Return the [X, Y] coordinate for the center point of the cell that contains the specified text.  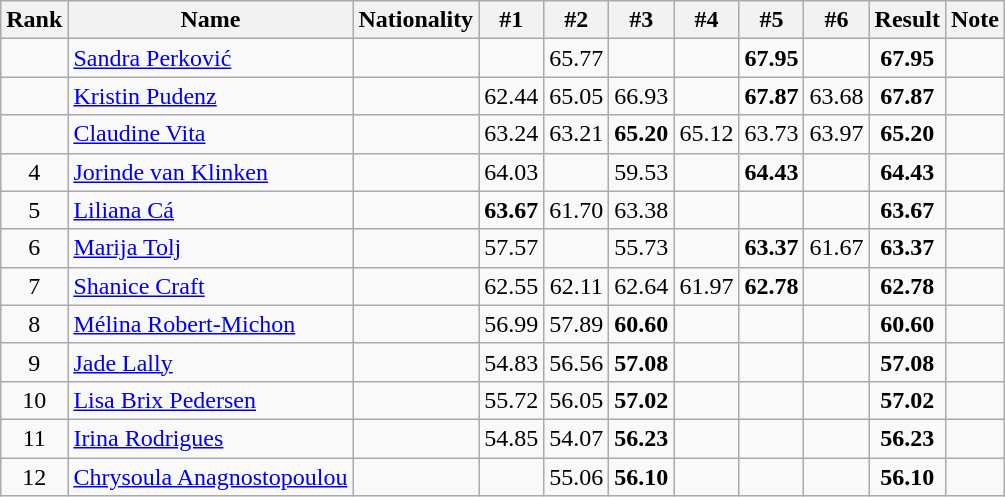
#2 [576, 20]
8 [34, 324]
4 [34, 172]
62.55 [512, 286]
9 [34, 362]
Result [907, 20]
65.05 [576, 96]
6 [34, 248]
59.53 [642, 172]
63.21 [576, 134]
54.83 [512, 362]
Nationality [416, 20]
12 [34, 477]
Mélina Robert-Michon [210, 324]
61.97 [706, 286]
64.03 [512, 172]
Rank [34, 20]
56.05 [576, 400]
62.11 [576, 286]
Jorinde van Klinken [210, 172]
57.57 [512, 248]
Kristin Pudenz [210, 96]
55.72 [512, 400]
56.99 [512, 324]
10 [34, 400]
62.44 [512, 96]
62.64 [642, 286]
63.68 [836, 96]
Irina Rodrigues [210, 438]
57.89 [576, 324]
#5 [772, 20]
54.85 [512, 438]
Jade Lally [210, 362]
61.70 [576, 210]
#4 [706, 20]
11 [34, 438]
7 [34, 286]
Marija Tolj [210, 248]
Chrysoula Anagnostopoulou [210, 477]
61.67 [836, 248]
Sandra Perković [210, 58]
#3 [642, 20]
56.56 [576, 362]
5 [34, 210]
63.97 [836, 134]
Lisa Brix Pedersen [210, 400]
Note [974, 20]
65.12 [706, 134]
65.77 [576, 58]
Claudine Vita [210, 134]
66.93 [642, 96]
63.38 [642, 210]
54.07 [576, 438]
63.24 [512, 134]
#1 [512, 20]
Liliana Cá [210, 210]
55.73 [642, 248]
Shanice Craft [210, 286]
Name [210, 20]
55.06 [576, 477]
63.73 [772, 134]
#6 [836, 20]
